Output the (X, Y) coordinate of the center of the cell containing the given text.  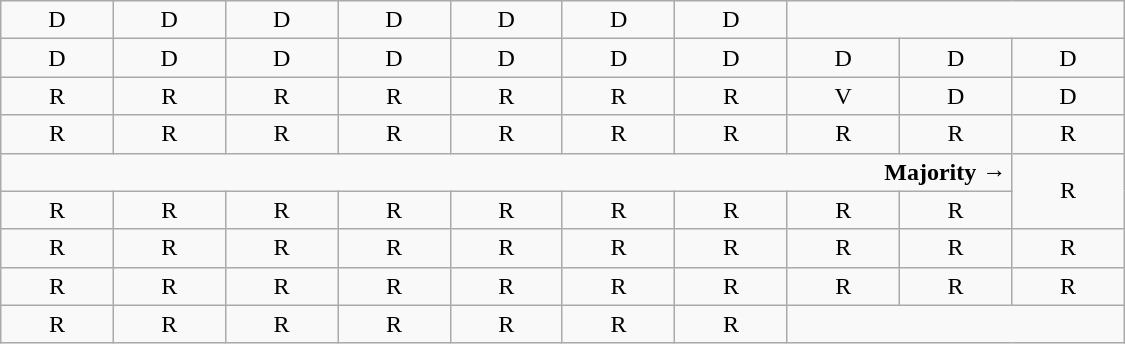
Majority → (506, 172)
V (843, 96)
